Locate the cell with the specified text and output its (x, y) center coordinate. 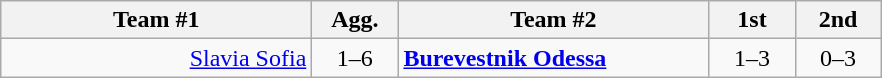
1–6 (355, 58)
0–3 (838, 58)
1–3 (752, 58)
1st (752, 20)
Slavia Sofia (156, 58)
Team #1 (156, 20)
2nd (838, 20)
Burevestnik Odessa (554, 58)
Agg. (355, 20)
Team #2 (554, 20)
